Return (x, y) of the center of cell containing provided text 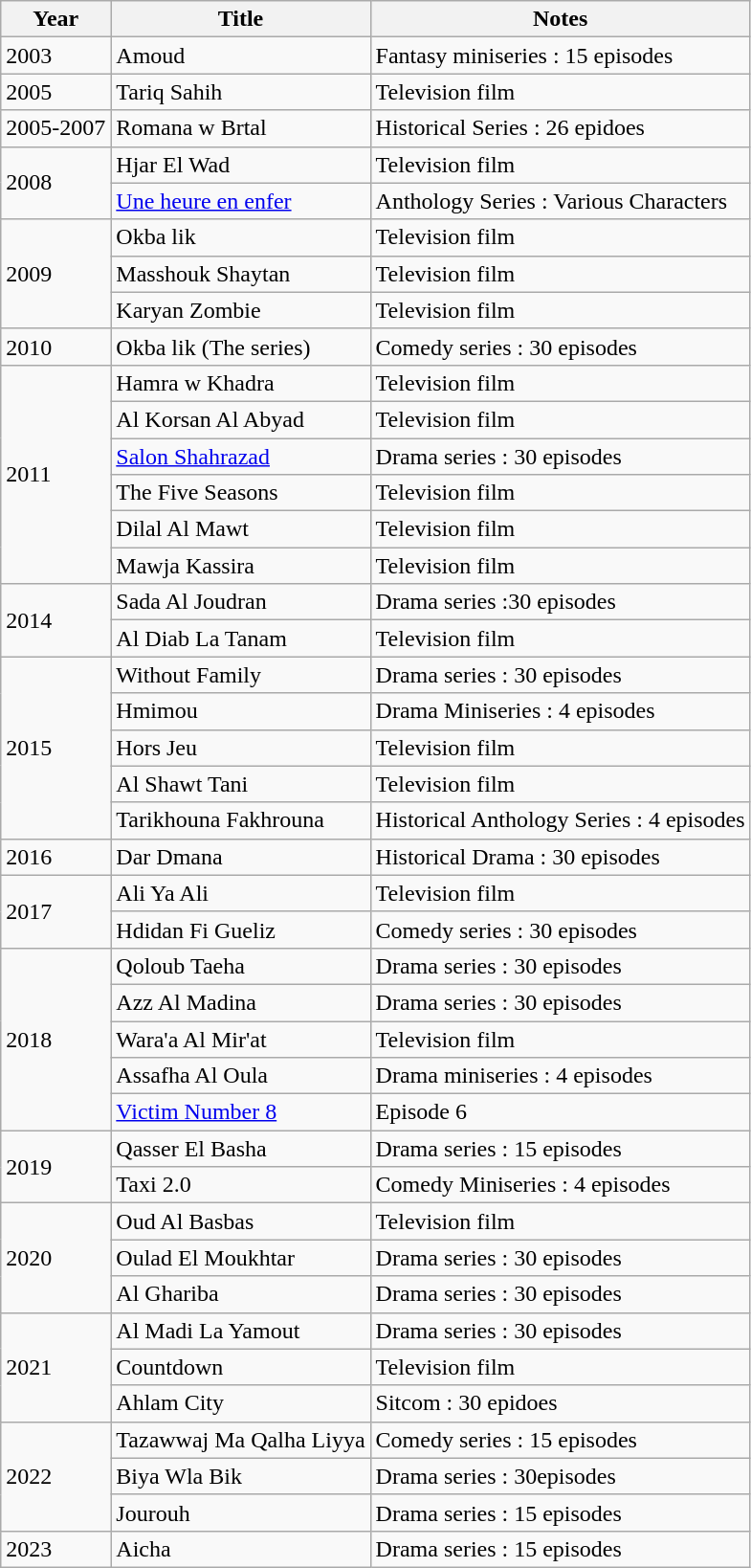
Historical Drama : 30 episodes (561, 857)
2010 (55, 347)
Dar Dmana (241, 857)
Taxi 2.0 (241, 1185)
Amoud (241, 56)
Ali Ya Ali (241, 893)
Azz Al Madina (241, 1002)
2009 (55, 274)
Hmimou (241, 711)
Drama series :30 episodes (561, 602)
Tarikhouna Fakhrouna (241, 820)
Ahlam City (241, 1403)
Oulad El Moukhtar (241, 1258)
2005 (55, 92)
Aicha (241, 1549)
Episode 6 (561, 1112)
Hdidan Fi Gueliz (241, 930)
Fantasy miniseries : 15 episodes (561, 56)
Countdown (241, 1367)
Drama miniseries : 4 episodes (561, 1076)
2021 (55, 1367)
Masshouk Shaytan (241, 274)
Sitcom : 30 epidoes (561, 1403)
2020 (55, 1258)
Comedy Miniseries : 4 episodes (561, 1185)
Okba lik (241, 237)
Salon Shahrazad (241, 457)
Tariq Sahih (241, 92)
2022 (55, 1476)
Mawja Kassira (241, 566)
2014 (55, 620)
2018 (55, 1039)
Drama Miniseries : 4 episodes (561, 711)
Anthology Series : Various Characters (561, 201)
Hjar El Wad (241, 165)
Biya Wla Bik (241, 1476)
Assafha Al Oula (241, 1076)
Oud Al Basbas (241, 1221)
2011 (55, 474)
The Five Seasons (241, 493)
Al Madi La Yamout (241, 1331)
Romana w Brtal (241, 128)
Hors Jeu (241, 748)
Hamra w Khadra (241, 383)
Historical Anthology Series : 4 episodes (561, 820)
Victim Number 8 (241, 1112)
2015 (55, 748)
Al Ghariba (241, 1294)
Without Family (241, 675)
2019 (55, 1167)
2023 (55, 1549)
Sada Al Joudran (241, 602)
Jourouh (241, 1512)
Drama series : 30episodes (561, 1476)
2008 (55, 183)
2017 (55, 911)
Wara'a Al Mir'at (241, 1039)
Title (241, 19)
Comedy series : 15 episodes (561, 1440)
Dilal Al Mawt (241, 529)
Historical Series : 26 epidoes (561, 128)
Qoloub Taeha (241, 966)
2016 (55, 857)
Okba lik (The series) (241, 347)
Qasser El Basha (241, 1149)
Notes (561, 19)
Karyan Zombie (241, 310)
2005-2007 (55, 128)
Tazawwaj Ma Qalha Liyya (241, 1440)
Al Shawt Tani (241, 784)
Al Korsan Al Abyad (241, 419)
2003 (55, 56)
Al Diab La Tanam (241, 638)
Year (55, 19)
Une heure en enfer (241, 201)
